Return the [x, y] coordinate for the center point of the cell that contains the specified text.  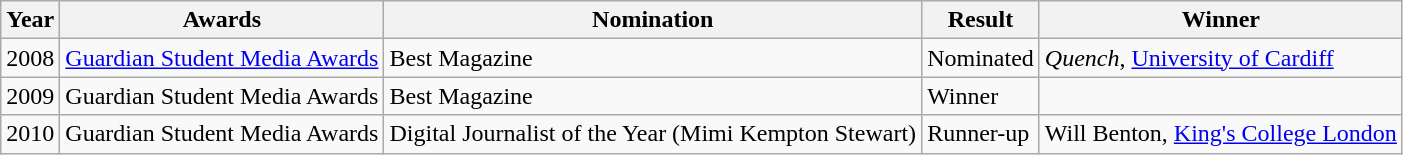
Nomination [653, 20]
Runner-up [981, 134]
Quench, University of Cardiff [1220, 58]
Awards [222, 20]
Result [981, 20]
Nominated [981, 58]
2009 [30, 96]
2010 [30, 134]
2008 [30, 58]
Year [30, 20]
Digital Journalist of the Year (Mimi Kempton Stewart) [653, 134]
Will Benton, King's College London [1220, 134]
